Provide the [x, y] coordinate of the cell's center where the given text is located.  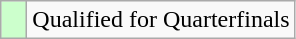
Qualified for Quarterfinals [161, 20]
